Extract the [X, Y] coordinate from the center of the cell holding the provided text.  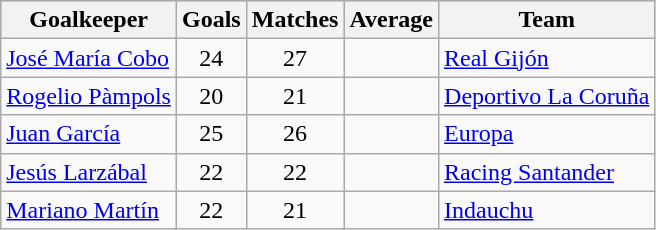
20 [211, 96]
Matches [295, 20]
Mariano Martín [89, 210]
Europa [547, 134]
Real Gijón [547, 58]
Goals [211, 20]
Racing Santander [547, 172]
José María Cobo [89, 58]
26 [295, 134]
Goalkeeper [89, 20]
Jesús Larzábal [89, 172]
27 [295, 58]
Average [392, 20]
24 [211, 58]
Rogelio Pàmpols [89, 96]
Juan García [89, 134]
25 [211, 134]
Indauchu [547, 210]
Deportivo La Coruña [547, 96]
Team [547, 20]
